Capture the cell that displays the provided text and extract its [x, y] central coordinate. 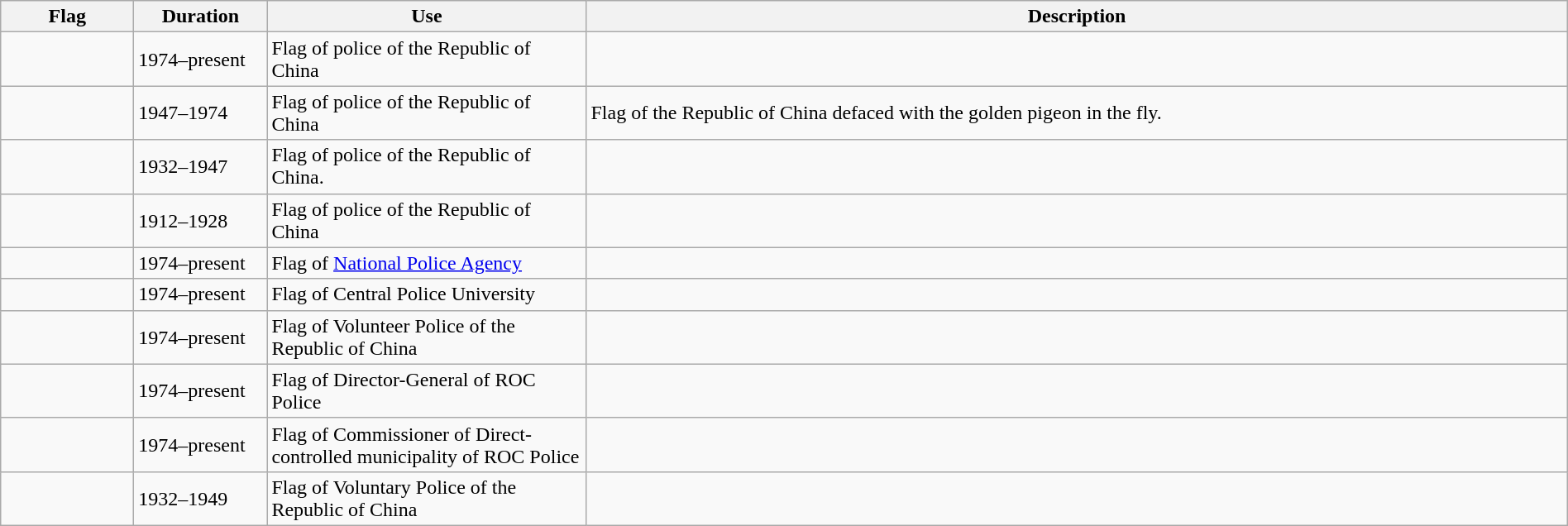
Use [427, 17]
Flag of the Republic of China defaced with the golden pigeon in the fly. [1077, 112]
Flag of Volunteer Police of the Republic of China [427, 337]
1912–1928 [200, 220]
1947–1974 [200, 112]
Flag of Director-General of ROC Police [427, 390]
Description [1077, 17]
Flag of Voluntary Police of the Republic of China [427, 498]
Duration [200, 17]
1932–1949 [200, 498]
Flag of Central Police University [427, 294]
Flag of police of the Republic of China. [427, 167]
Flag [68, 17]
Flag of Commissioner of Direct-controlled municipality of ROC Police [427, 445]
Flag of National Police Agency [427, 263]
1932–1947 [200, 167]
